Return (x, y) of the center of cell containing provided text 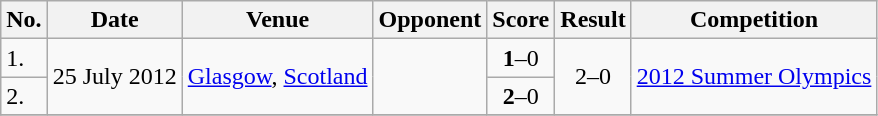
2012 Summer Olympics (754, 77)
No. (24, 20)
Venue (278, 20)
Competition (754, 20)
25 July 2012 (114, 77)
Opponent (430, 20)
Glasgow, Scotland (278, 77)
Score (521, 20)
1–0 (521, 58)
Result (593, 20)
2. (24, 96)
Date (114, 20)
1. (24, 58)
